Determine the (X, Y) coordinate at the center of the cell enclosing the given text.  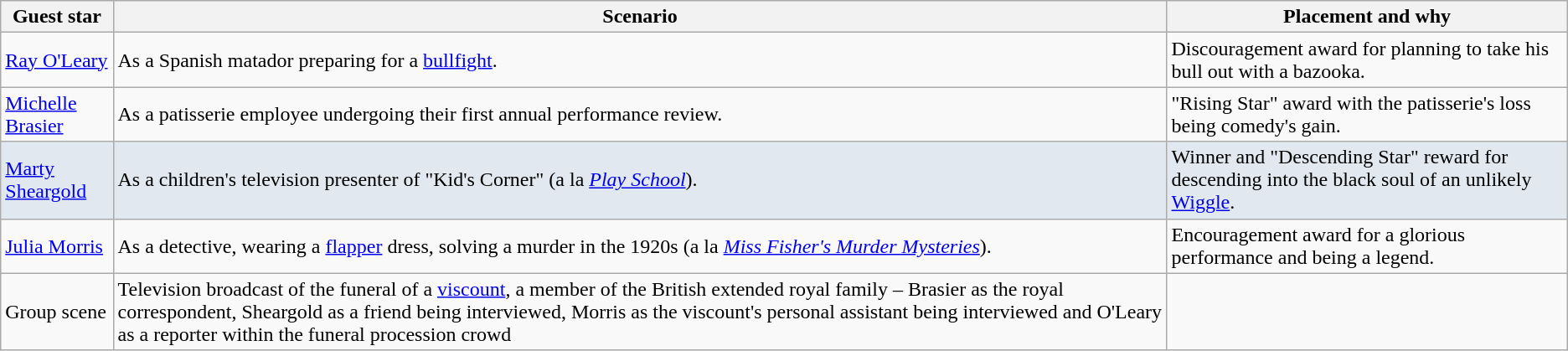
Michelle Brasier (57, 114)
As a Spanish matador preparing for a bullfight. (640, 60)
As a children's television presenter of "Kid's Corner" (a la Play School). (640, 180)
Ray O'Leary (57, 60)
Marty Sheargold (57, 180)
Placement and why (1367, 17)
Scenario (640, 17)
Guest star (57, 17)
As a detective, wearing a flapper dress, solving a murder in the 1920s (a la Miss Fisher's Murder Mysteries). (640, 246)
"Rising Star" award with the patisserie's loss being comedy's gain. (1367, 114)
Group scene (57, 312)
Winner and "Descending Star" reward for descending into the black soul of an unlikely Wiggle. (1367, 180)
As a patisserie employee undergoing their first annual performance review. (640, 114)
Discouragement award for planning to take his bull out with a bazooka. (1367, 60)
Julia Morris (57, 246)
Encouragement award for a glorious performance and being a legend. (1367, 246)
